For the text-containing cell, return its midpoint in (x, y) coordinate format. 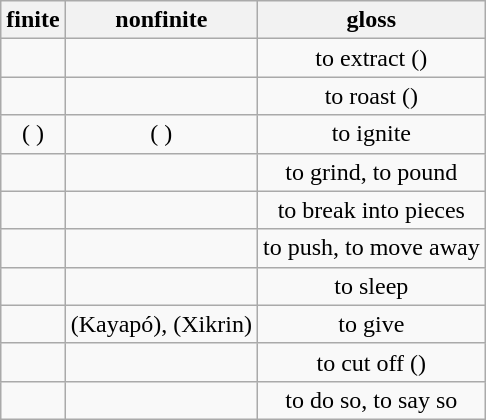
(Kayapó), (Xikrin) (161, 324)
to push, to move away (371, 248)
to cut off () (371, 362)
nonfinite (161, 20)
to ignite (371, 134)
finite (33, 20)
to extract () (371, 58)
to grind, to pound (371, 172)
to give (371, 324)
to do so, to say so (371, 400)
to roast () (371, 96)
to break into pieces (371, 210)
to sleep (371, 286)
gloss (371, 20)
